Locate the cell with the specified text and output its (x, y) center coordinate. 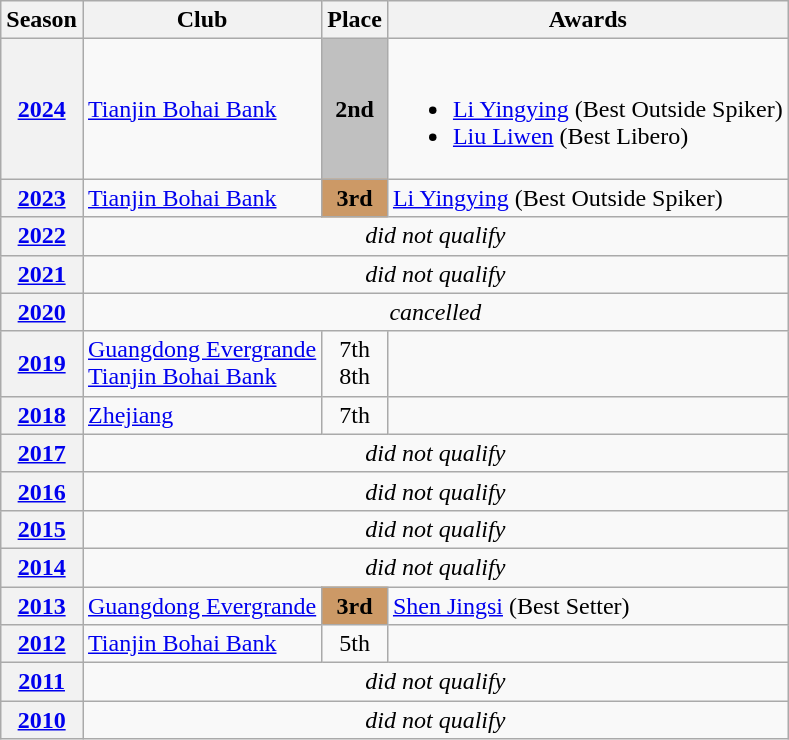
2010 (42, 720)
2023 (42, 198)
2015 (42, 529)
2012 (42, 644)
Zhejiang (202, 415)
2022 (42, 236)
7th (355, 415)
5th (355, 644)
2nd (355, 109)
2021 (42, 274)
2017 (42, 453)
Guangdong Evergrande (202, 605)
Li Yingying (Best Outside Spiker) (588, 198)
Place (355, 20)
2014 (42, 567)
Season (42, 20)
cancelled (435, 312)
2011 (42, 682)
2019 (42, 364)
Club (202, 20)
Shen Jingsi (Best Setter) (588, 605)
2024 (42, 109)
2018 (42, 415)
Awards (588, 20)
2020 (42, 312)
2013 (42, 605)
Li Yingying (Best Outside Spiker) Liu Liwen (Best Libero) (588, 109)
7th8th (355, 364)
2016 (42, 491)
Guangdong EvergrandeTianjin Bohai Bank (202, 364)
